Output the [x, y] coordinate of the center of the cell containing the given text.  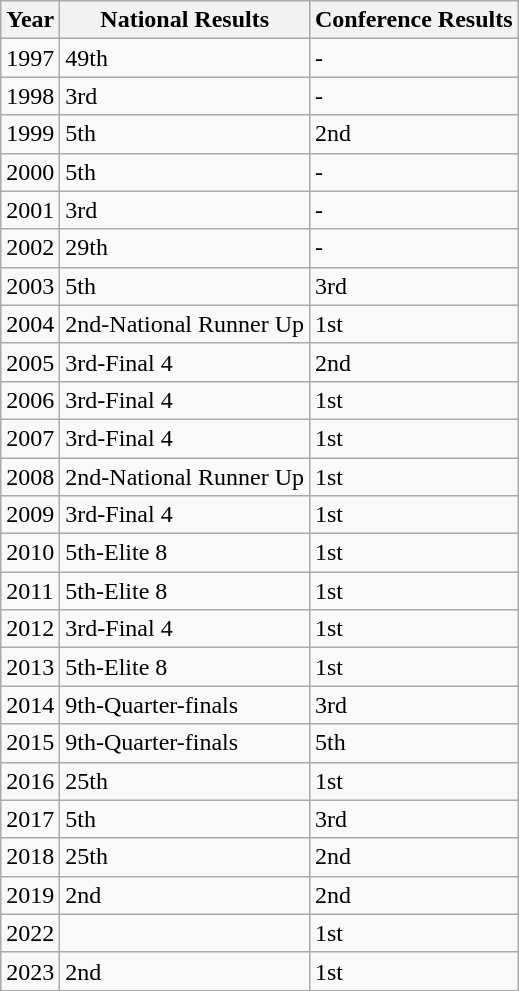
2001 [30, 210]
2014 [30, 705]
2007 [30, 438]
2012 [30, 629]
2003 [30, 286]
National Results [185, 20]
2023 [30, 971]
2004 [30, 324]
2002 [30, 248]
Conference Results [414, 20]
2009 [30, 515]
2019 [30, 895]
29th [185, 248]
2005 [30, 362]
2017 [30, 819]
2011 [30, 591]
2016 [30, 781]
1999 [30, 134]
1997 [30, 58]
2008 [30, 477]
49th [185, 58]
2010 [30, 553]
2018 [30, 857]
2000 [30, 172]
2006 [30, 400]
Year [30, 20]
2022 [30, 933]
1998 [30, 96]
2015 [30, 743]
2013 [30, 667]
